Search for the cell housing the specified text and yield its (x, y) center coordinate. 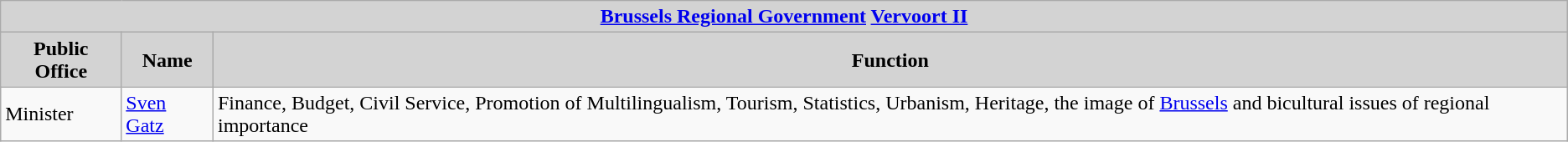
Minister (61, 114)
Public Office (61, 60)
Name (168, 60)
Brussels Regional Government Vervoort II (784, 17)
Sven Gatz (168, 114)
Function (890, 60)
